Scan for the cell matching the given text and deliver its (x, y) coordinate at center. 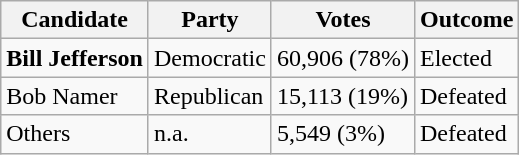
Party (210, 20)
n.a. (210, 134)
Others (75, 134)
Democratic (210, 58)
Votes (342, 20)
15,113 (19%) (342, 96)
5,549 (3%) (342, 134)
Outcome (466, 20)
Bob Namer (75, 96)
Republican (210, 96)
Elected (466, 58)
Candidate (75, 20)
60,906 (78%) (342, 58)
Bill Jefferson (75, 58)
